Determine the (x, y) coordinate at the center of the cell enclosing the given text.  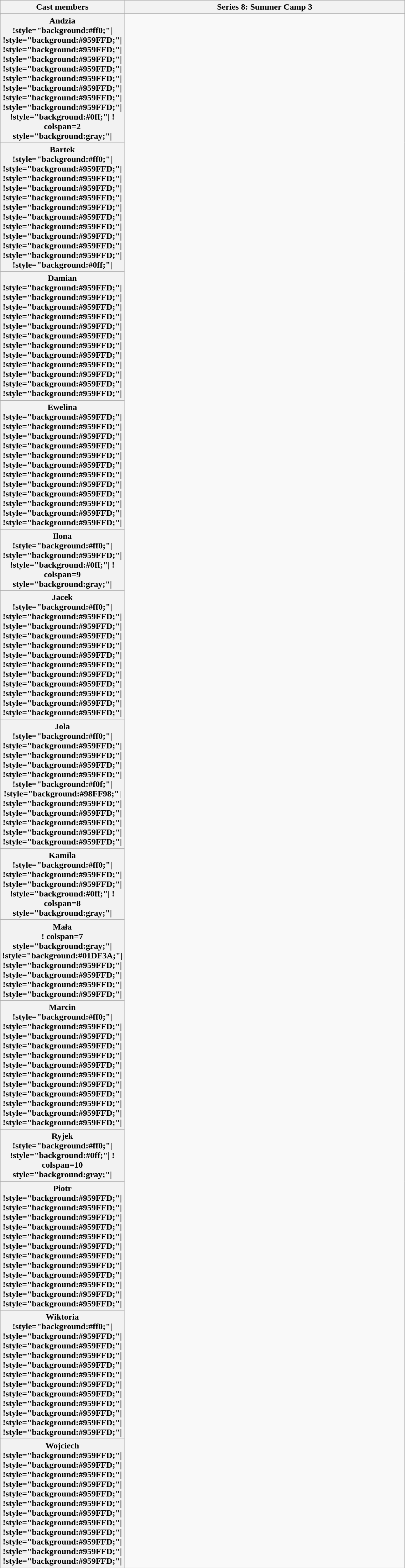
Ryjek!style="background:#ff0;"| !style="background:#0ff;"| ! colspan=10 style="background:gray;"| (62, 1155)
Cast members (62, 7)
Ilona!style="background:#ff0;"| !style="background:#959FFD;"| !style="background:#0ff;"| ! colspan=9 style="background:gray;"| (62, 560)
Series 8: Summer Camp 3 (265, 7)
